Output the [X, Y] coordinate of the center of the cell containing the given text.  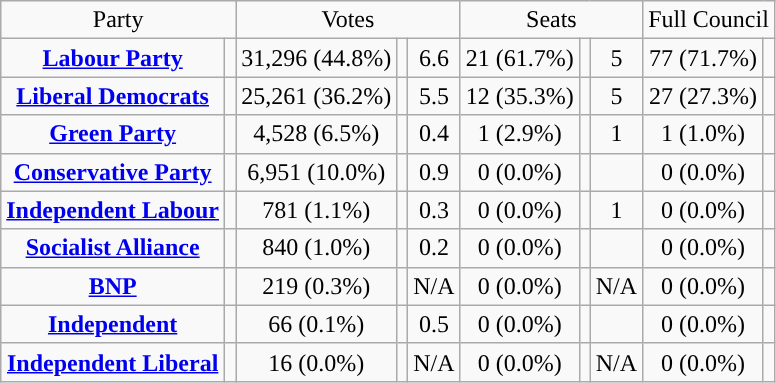
66 (0.1%) [316, 324]
0.2 [434, 248]
5.5 [434, 96]
21 (61.7%) [520, 58]
BNP [113, 286]
Independent Liberal [113, 362]
Votes [348, 20]
Full Council [709, 20]
Socialist Alliance [113, 248]
Liberal Democrats [113, 96]
Seats [552, 20]
Independent [113, 324]
Conservative Party [113, 172]
1 (1.0%) [704, 134]
840 (1.0%) [316, 248]
Labour Party [113, 58]
0.5 [434, 324]
Party [118, 20]
25,261 (36.2%) [316, 96]
0.4 [434, 134]
0.9 [434, 172]
219 (0.3%) [316, 286]
6,951 (10.0%) [316, 172]
Green Party [113, 134]
6.6 [434, 58]
31,296 (44.8%) [316, 58]
77 (71.7%) [704, 58]
12 (35.3%) [520, 96]
1 (2.9%) [520, 134]
27 (27.3%) [704, 96]
Independent Labour [113, 210]
0.3 [434, 210]
16 (0.0%) [316, 362]
781 (1.1%) [316, 210]
4,528 (6.5%) [316, 134]
